Return the [X, Y] coordinate for the center point of the cell that contains the specified text.  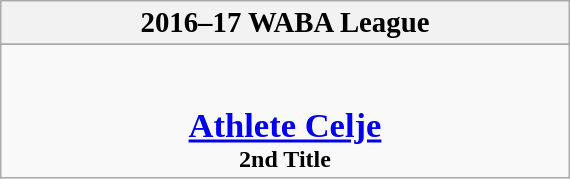
Athlete Celje2nd Title [284, 112]
2016–17 WABA League [284, 23]
